Locate the cell with the specified text and output its (X, Y) center coordinate. 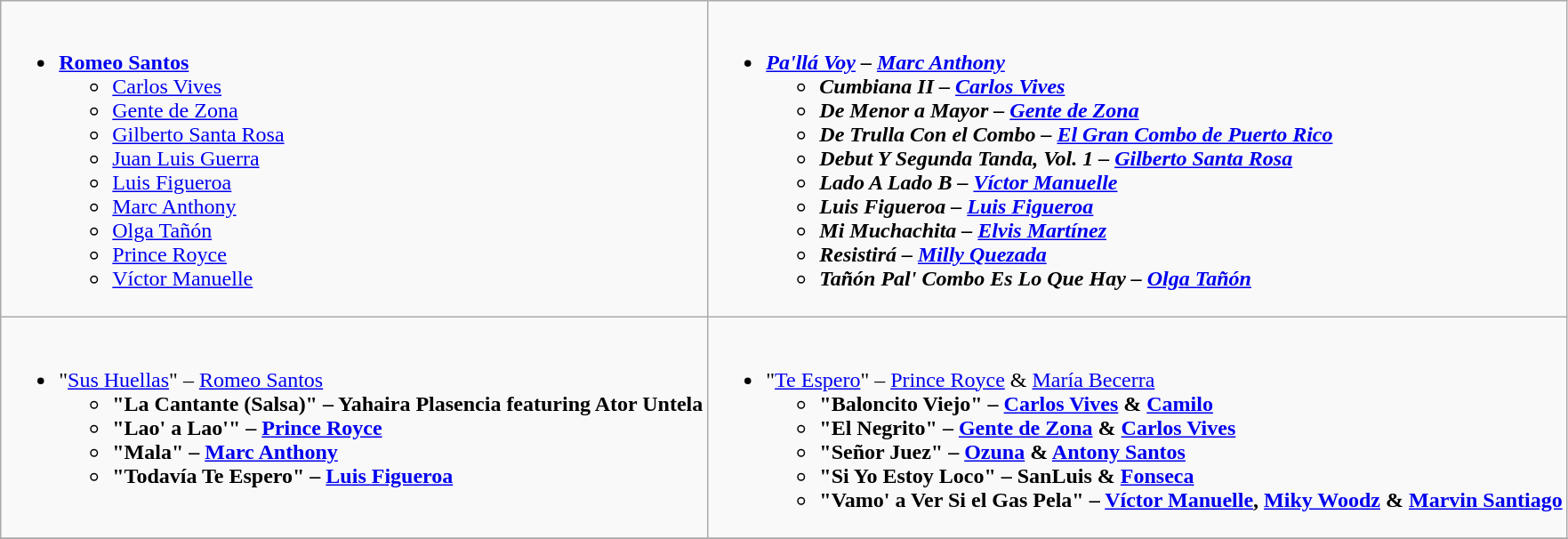
Romeo SantosCarlos VivesGente de ZonaGilberto Santa RosaJuan Luis GuerraLuis FigueroaMarc AnthonyOlga TañónPrince RoyceVíctor Manuelle (354, 159)
